Output the (X, Y) coordinate of the center of the cell containing the given text.  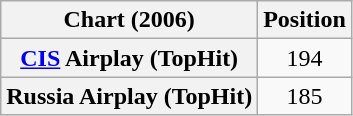
Russia Airplay (TopHit) (130, 96)
CIS Airplay (TopHit) (130, 58)
194 (305, 58)
Position (305, 20)
185 (305, 96)
Chart (2006) (130, 20)
